Output the [X, Y] coordinate of the center of the cell containing the given text.  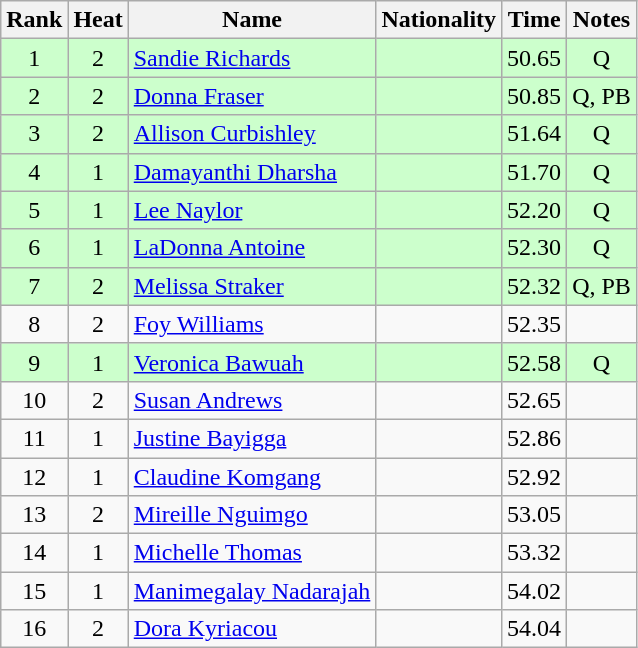
4 [34, 172]
Michelle Thomas [252, 553]
Notes [602, 20]
Melissa Straker [252, 286]
54.04 [534, 629]
Nationality [439, 20]
52.65 [534, 400]
Dora Kyriacou [252, 629]
Foy Williams [252, 324]
16 [34, 629]
15 [34, 591]
Allison Curbishley [252, 134]
3 [34, 134]
Mireille Nguimgo [252, 515]
54.02 [534, 591]
52.58 [534, 362]
Manimegalay Nadarajah [252, 591]
8 [34, 324]
52.32 [534, 286]
Justine Bayigga [252, 438]
10 [34, 400]
Veronica Bawuah [252, 362]
13 [34, 515]
Rank [34, 20]
11 [34, 438]
9 [34, 362]
52.35 [534, 324]
Claudine Komgang [252, 477]
51.64 [534, 134]
6 [34, 248]
53.05 [534, 515]
Susan Andrews [252, 400]
12 [34, 477]
Heat [98, 20]
LaDonna Antoine [252, 248]
Time [534, 20]
Damayanthi Dharsha [252, 172]
52.92 [534, 477]
51.70 [534, 172]
52.30 [534, 248]
14 [34, 553]
50.85 [534, 96]
50.65 [534, 58]
7 [34, 286]
53.32 [534, 553]
Name [252, 20]
52.20 [534, 210]
Donna Fraser [252, 96]
5 [34, 210]
52.86 [534, 438]
Lee Naylor [252, 210]
Sandie Richards [252, 58]
